Find where the given text appears and provide that cell's center as [X, Y] coordinate. 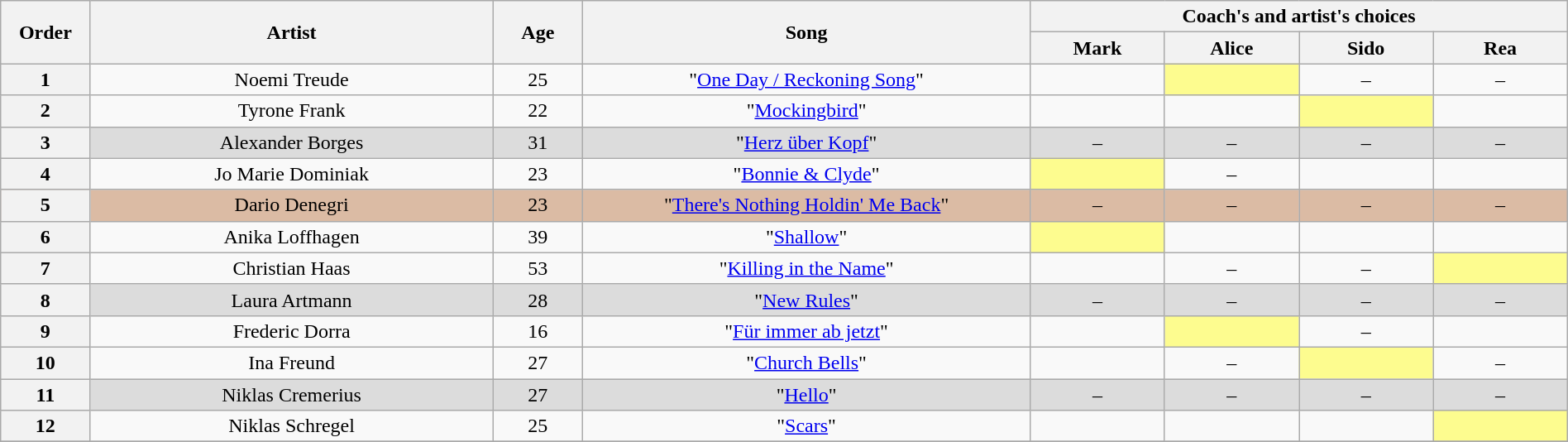
11 [45, 395]
"Mockingbird" [806, 111]
Laura Artmann [291, 300]
6 [45, 237]
Rea [1500, 48]
10 [45, 363]
Age [538, 32]
12 [45, 426]
Tyrone Frank [291, 111]
Sido [1365, 48]
Noemi Treude [291, 79]
7 [45, 268]
"Bonnie & Clyde" [806, 174]
Christian Haas [291, 268]
Artist [291, 32]
31 [538, 142]
"There's Nothing Holdin' Me Back" [806, 205]
Niklas Schregel [291, 426]
53 [538, 268]
Coach's and artist's choices [1299, 17]
Alexander Borges [291, 142]
"One Day / Reckoning Song" [806, 79]
"Hello" [806, 395]
5 [45, 205]
Dario Denegri [291, 205]
1 [45, 79]
8 [45, 300]
16 [538, 331]
3 [45, 142]
"Killing in the Name" [806, 268]
Song [806, 32]
9 [45, 331]
Alice [1231, 48]
4 [45, 174]
Niklas Cremerius [291, 395]
Ina Freund [291, 363]
39 [538, 237]
28 [538, 300]
Frederic Dorra [291, 331]
"Church Bells" [806, 363]
22 [538, 111]
Order [45, 32]
Jo Marie Dominiak [291, 174]
"Scars" [806, 426]
"Shallow" [806, 237]
Mark [1097, 48]
"New Rules" [806, 300]
"Herz über Kopf" [806, 142]
Anika Loffhagen [291, 237]
"Für immer ab jetzt" [806, 331]
2 [45, 111]
